Locate the cell with the specified text and output its [x, y] center coordinate. 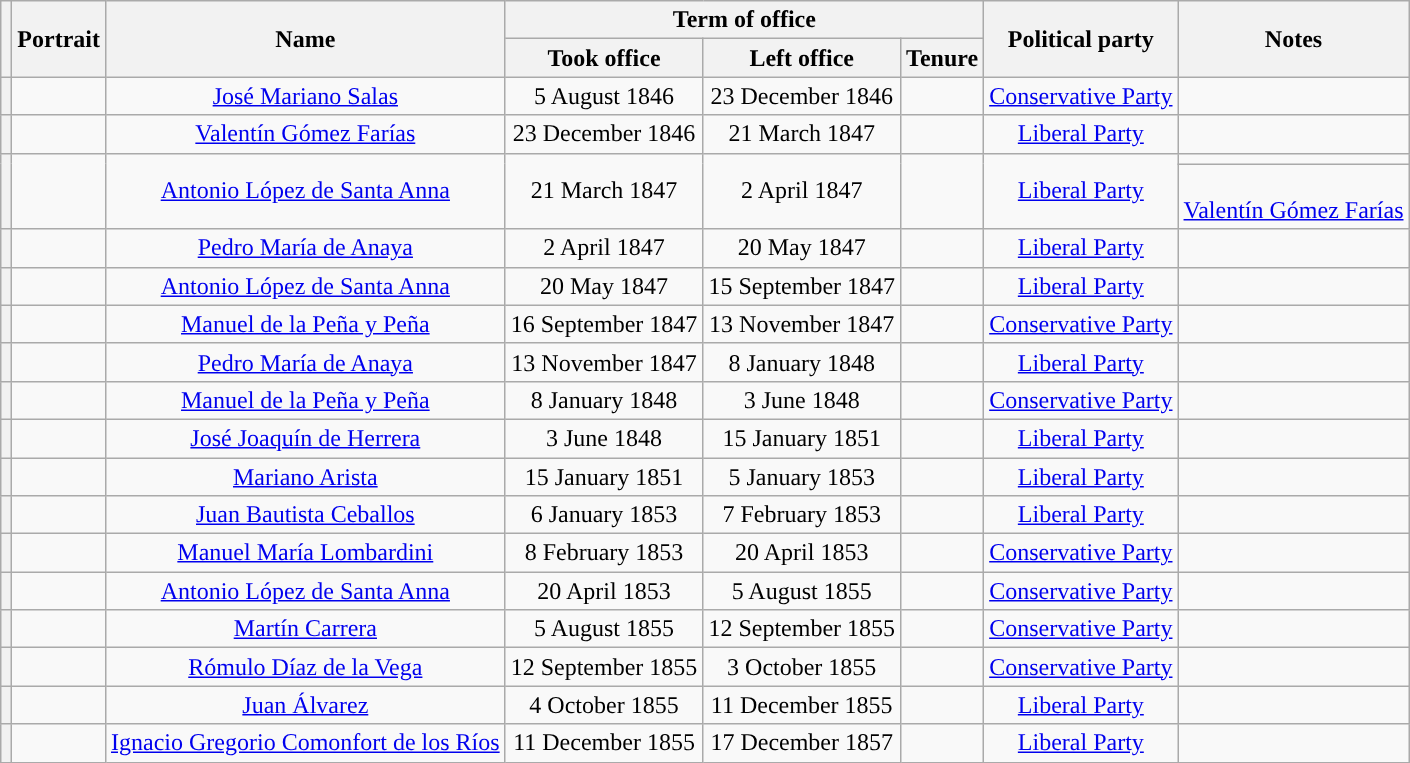
Manuel María Lombardini [305, 553]
Martín Carrera [305, 629]
15 September 1847 [802, 286]
Political party [1081, 39]
Ignacio Gregorio Comonfort de los Ríos [305, 743]
8 February 1853 [604, 553]
7 February 1853 [802, 515]
Juan Álvarez [305, 705]
Name [305, 39]
Portrait [59, 39]
Mariano Arista [305, 477]
Tenure [942, 58]
5 August 1846 [604, 96]
José Mariano Salas [305, 96]
5 January 1853 [802, 477]
Took office [604, 58]
Left office [802, 58]
4 October 1855 [604, 705]
Rómulo Díaz de la Vega [305, 667]
16 September 1847 [604, 324]
Term of office [744, 20]
17 December 1857 [802, 743]
Juan Bautista Ceballos [305, 515]
6 January 1853 [604, 515]
José Joaquín de Herrera [305, 438]
3 October 1855 [802, 667]
Notes [1294, 39]
